For the text-containing cell, return its midpoint in [X, Y] coordinate format. 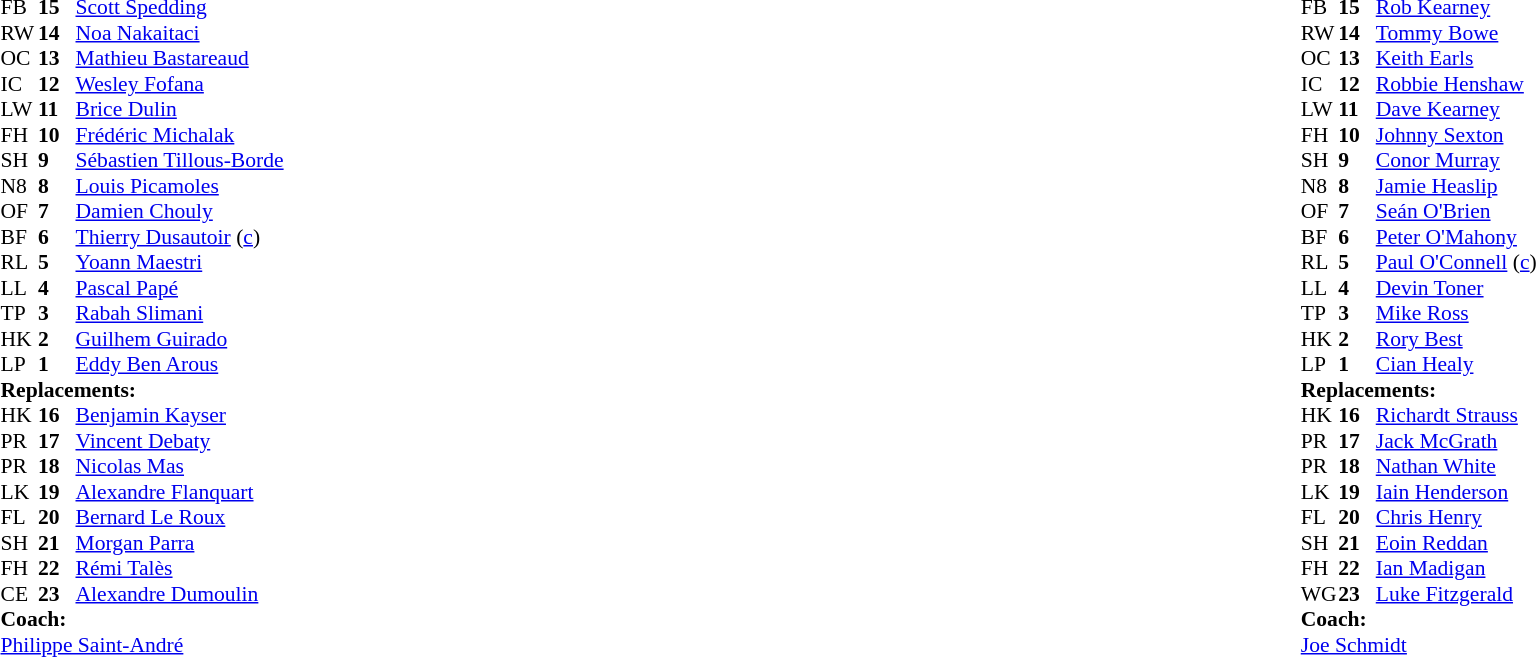
Rabah Slimani [180, 313]
Alexandre Flanquart [180, 492]
CE [19, 594]
WG [1320, 594]
Pascal Papé [180, 288]
Nicolas Mas [180, 467]
Mathieu Bastareaud [180, 59]
Louis Picamoles [180, 186]
Frédéric Michalak [180, 135]
Sébastien Tillous-Borde [180, 161]
Replacements: [142, 390]
Guilhem Guirado [180, 339]
Vincent Debaty [180, 441]
Wesley Fofana [180, 84]
Coach: [142, 619]
Rémi Talès [180, 569]
Damien Chouly [180, 211]
Bernard Le Roux [180, 517]
Benjamin Kayser [180, 415]
Brice Dulin [180, 109]
Noa Nakaitaci [180, 33]
Morgan Parra [180, 543]
Alexandre Dumoulin [180, 594]
Yoann Maestri [180, 263]
Thierry Dusautoir (c) [180, 237]
Eddy Ben Arous [180, 365]
